Capture the cell that displays the provided text and extract its [x, y] central coordinate. 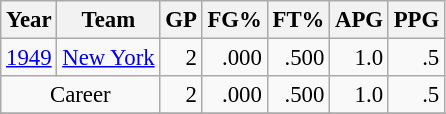
Career [80, 95]
New York [108, 58]
FG% [234, 20]
Team [108, 20]
1949 [29, 58]
FT% [298, 20]
PPG [416, 20]
Year [29, 20]
GP [181, 20]
APG [360, 20]
